Locate the cell with the specified text and output its [X, Y] center coordinate. 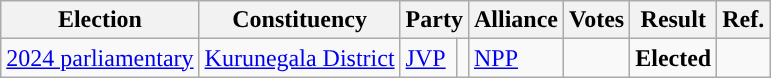
Ref. [744, 20]
NPP [516, 58]
Elected [674, 58]
Votes [597, 20]
Kurunegala District [300, 58]
JVP [428, 58]
Election [100, 20]
Alliance [516, 20]
Result [674, 20]
Party [434, 20]
Constituency [300, 20]
2024 parliamentary [100, 58]
